Capture the cell that displays the provided text and extract its [x, y] central coordinate. 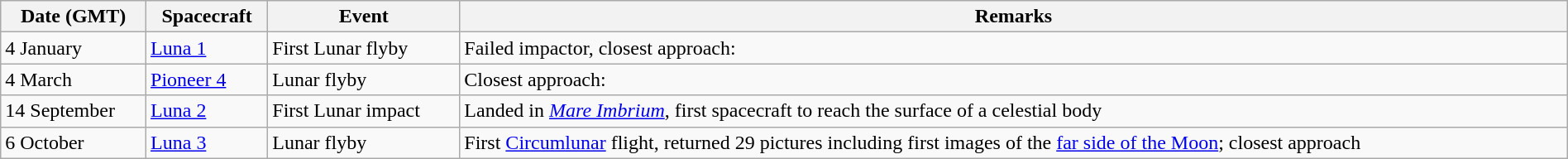
4 January [74, 48]
6 October [74, 142]
Failed impactor, closest approach: [1014, 48]
14 September [74, 111]
Spacecraft [207, 17]
Closest approach: [1014, 79]
First Lunar impact [364, 111]
First Circumlunar flight, returned 29 pictures including first images of the far side of the Moon; closest approach [1014, 142]
Luna 2 [207, 111]
Event [364, 17]
Date (GMT) [74, 17]
4 March [74, 79]
Luna 1 [207, 48]
Remarks [1014, 17]
Luna 3 [207, 142]
Landed in Mare Imbrium, first spacecraft to reach the surface of a celestial body [1014, 111]
First Lunar flyby [364, 48]
Pioneer 4 [207, 79]
